Search for the cell housing the specified text and yield its (X, Y) center coordinate. 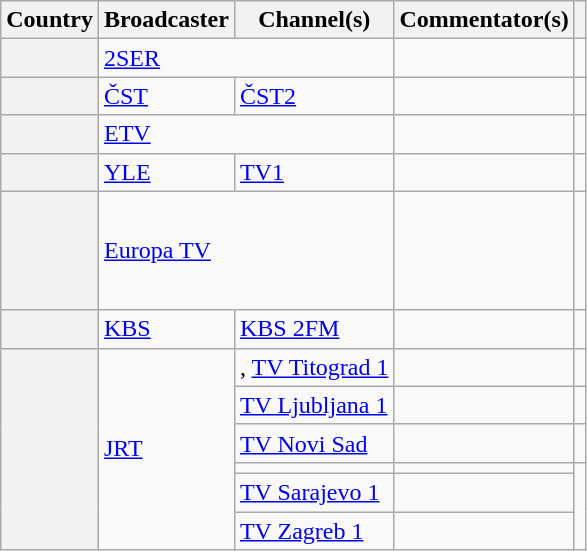
Broadcaster (166, 20)
2SER (246, 58)
ETV (246, 134)
YLE (166, 172)
TV Sarajevo 1 (314, 492)
TV Novi Sad (314, 443)
TV1 (314, 172)
Europa TV (246, 250)
Channel(s) (314, 20)
Country (50, 20)
KBS 2FM (314, 329)
Commentator(s) (484, 20)
ČST2 (314, 96)
ČST (166, 96)
TV Ljubljana 1 (314, 405)
TV Zagreb 1 (314, 531)
JRT (166, 448)
KBS (166, 329)
, TV Titograd 1 (314, 367)
